Scan for the cell matching the given text and deliver its (x, y) coordinate at center. 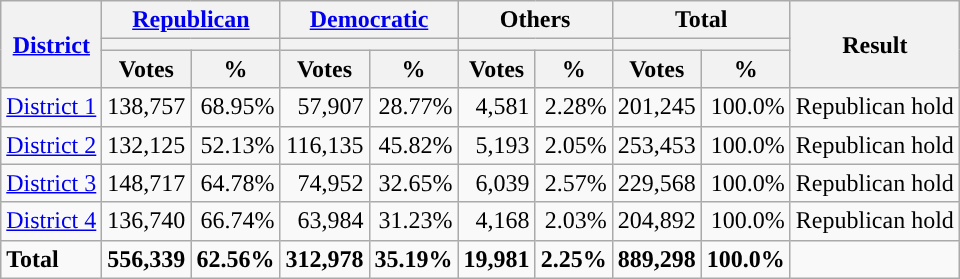
2.03% (574, 221)
889,298 (656, 259)
6,039 (496, 183)
28.77% (414, 107)
556,339 (146, 259)
2.57% (574, 183)
62.56% (236, 259)
31.23% (414, 221)
66.74% (236, 221)
District 1 (52, 107)
229,568 (656, 183)
116,135 (324, 145)
5,193 (496, 145)
45.82% (414, 145)
2.05% (574, 145)
Others (535, 20)
148,717 (146, 183)
District 2 (52, 145)
312,978 (324, 259)
19,981 (496, 259)
138,757 (146, 107)
District 4 (52, 221)
63,984 (324, 221)
Democratic (369, 20)
74,952 (324, 183)
132,125 (146, 145)
District (52, 44)
57,907 (324, 107)
204,892 (656, 221)
2.28% (574, 107)
253,453 (656, 145)
64.78% (236, 183)
District 3 (52, 183)
4,168 (496, 221)
201,245 (656, 107)
Result (874, 44)
35.19% (414, 259)
136,740 (146, 221)
32.65% (414, 183)
Republican (191, 20)
2.25% (574, 259)
4,581 (496, 107)
52.13% (236, 145)
68.95% (236, 107)
